Find where the given text appears and provide that cell's center as [x, y] coordinate. 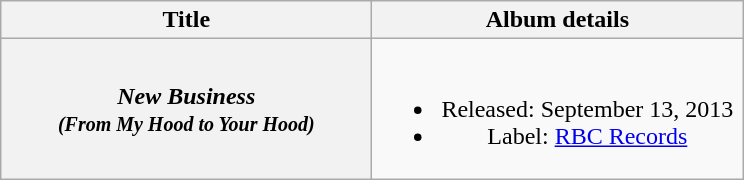
New Business(From My Hood to Your Hood) [186, 109]
Album details [558, 20]
Released: September 13, 2013Label: RBC Records [558, 109]
Title [186, 20]
